Capture the cell that displays the provided text and extract its [X, Y] central coordinate. 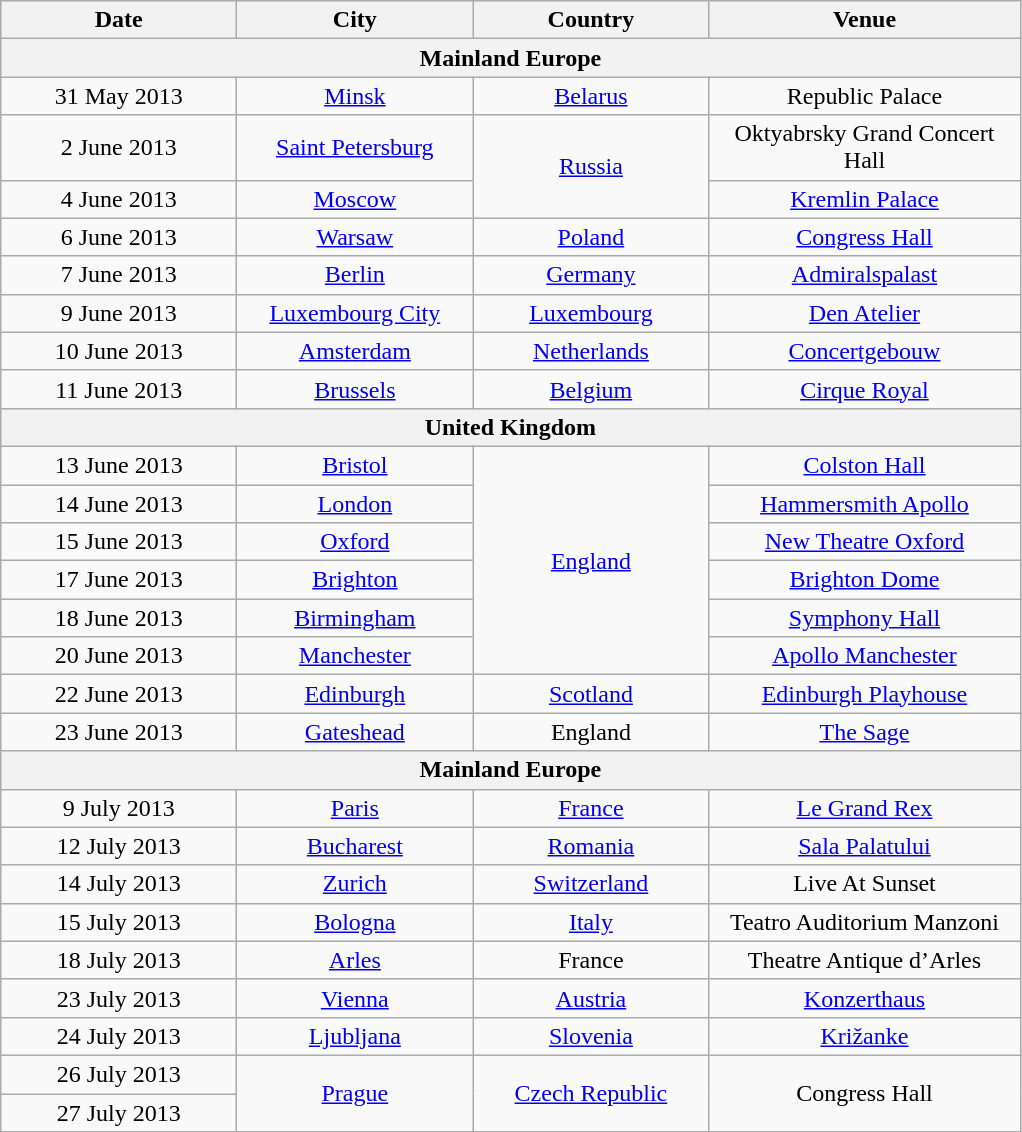
Edinburgh Playhouse [864, 694]
Russia [591, 166]
Colston Hall [864, 465]
Berlin [355, 275]
Live At Sunset [864, 884]
Oxford [355, 542]
Saint Petersburg [355, 148]
10 June 2013 [119, 351]
24 July 2013 [119, 1036]
Bristol [355, 465]
Theatre Antique d’Arles [864, 960]
Symphony Hall [864, 618]
Brighton Dome [864, 580]
22 June 2013 [119, 694]
Czech Republic [591, 1093]
31 May 2013 [119, 96]
Luxembourg City [355, 313]
12 July 2013 [119, 846]
17 June 2013 [119, 580]
Switzerland [591, 884]
Edinburgh [355, 694]
United Kingdom [510, 427]
Prague [355, 1093]
Bucharest [355, 846]
2 June 2013 [119, 148]
New Theatre Oxford [864, 542]
13 June 2013 [119, 465]
Apollo Manchester [864, 656]
Teatro Auditorium Manzoni [864, 922]
18 July 2013 [119, 960]
14 June 2013 [119, 503]
Ljubljana [355, 1036]
The Sage [864, 732]
Sala Palatului [864, 846]
Republic Palace [864, 96]
15 June 2013 [119, 542]
Konzerthaus [864, 998]
Germany [591, 275]
9 June 2013 [119, 313]
Warsaw [355, 237]
Netherlands [591, 351]
Italy [591, 922]
11 June 2013 [119, 389]
Austria [591, 998]
Zurich [355, 884]
Scotland [591, 694]
18 June 2013 [119, 618]
Paris [355, 808]
4 June 2013 [119, 199]
Country [591, 20]
Admiralspalast [864, 275]
Venue [864, 20]
14 July 2013 [119, 884]
7 June 2013 [119, 275]
London [355, 503]
Slovenia [591, 1036]
Arles [355, 960]
Brighton [355, 580]
15 July 2013 [119, 922]
Belgium [591, 389]
27 July 2013 [119, 1113]
Luxembourg [591, 313]
23 June 2013 [119, 732]
Kremlin Palace [864, 199]
Brussels [355, 389]
Moscow [355, 199]
Križanke [864, 1036]
20 June 2013 [119, 656]
Oktyabrsky Grand Concert Hall [864, 148]
Manchester [355, 656]
Hammersmith Apollo [864, 503]
Date [119, 20]
Le Grand Rex [864, 808]
Minsk [355, 96]
Amsterdam [355, 351]
City [355, 20]
6 June 2013 [119, 237]
Cirque Royal [864, 389]
Poland [591, 237]
Romania [591, 846]
Gateshead [355, 732]
Den Atelier [864, 313]
Concertgebouw [864, 351]
Vienna [355, 998]
Birmingham [355, 618]
Belarus [591, 96]
26 July 2013 [119, 1074]
Bologna [355, 922]
9 July 2013 [119, 808]
23 July 2013 [119, 998]
